Output the (X, Y) coordinate of the center of the cell containing the given text.  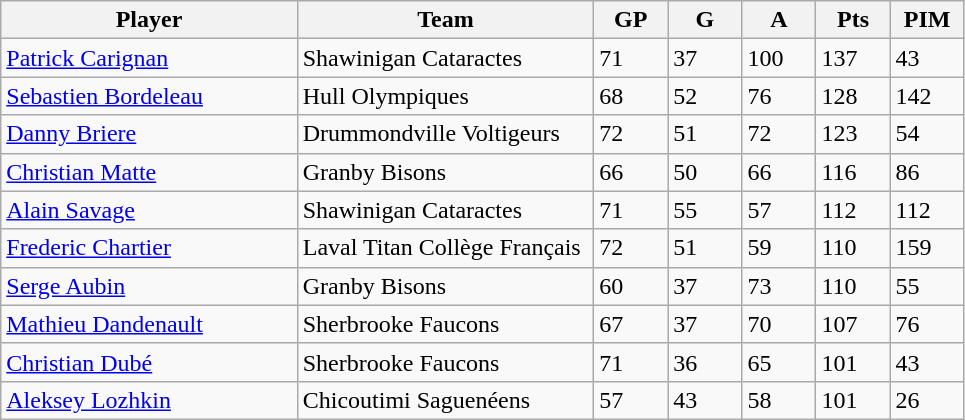
Serge Aubin (149, 286)
Alain Savage (149, 210)
107 (853, 324)
Player (149, 20)
54 (927, 134)
Pts (853, 20)
G (705, 20)
Christian Matte (149, 172)
Drummondville Voltigeurs (445, 134)
Laval Titan Collège Français (445, 248)
52 (705, 96)
Danny Briere (149, 134)
50 (705, 172)
58 (779, 400)
116 (853, 172)
59 (779, 248)
Team (445, 20)
68 (631, 96)
Christian Dubé (149, 362)
Sebastien Bordeleau (149, 96)
159 (927, 248)
Hull Olympiques (445, 96)
123 (853, 134)
Mathieu Dandenault (149, 324)
67 (631, 324)
60 (631, 286)
PIM (927, 20)
128 (853, 96)
26 (927, 400)
86 (927, 172)
GP (631, 20)
Aleksey Lozhkin (149, 400)
73 (779, 286)
Chicoutimi Saguenéens (445, 400)
36 (705, 362)
70 (779, 324)
Patrick Carignan (149, 58)
100 (779, 58)
65 (779, 362)
Frederic Chartier (149, 248)
A (779, 20)
137 (853, 58)
142 (927, 96)
